Provide the [X, Y] coordinate of the cell's center where the given text is located.  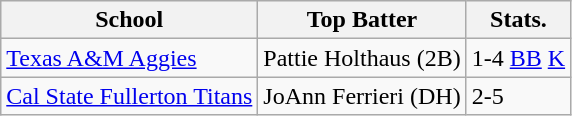
School [130, 20]
Top Batter [362, 20]
JoAnn Ferrieri (DH) [362, 96]
Stats. [518, 20]
1-4 BB K [518, 58]
2-5 [518, 96]
Pattie Holthaus (2B) [362, 58]
Texas A&M Aggies [130, 58]
Cal State Fullerton Titans [130, 96]
